Identify which cell holds the provided text, then report its [x, y] central coordinate. 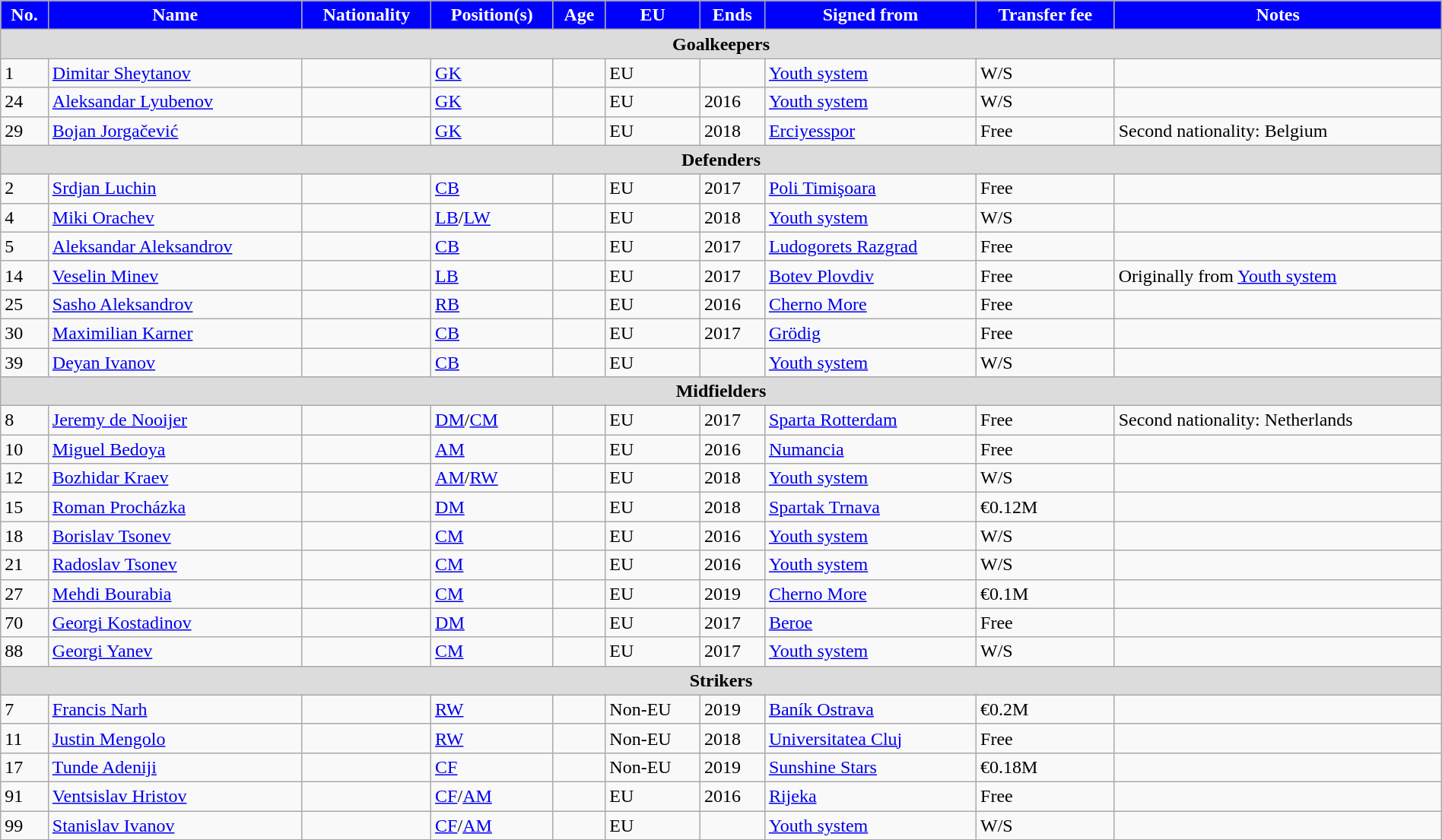
Sunshine Stars [870, 767]
LB [492, 275]
11 [24, 738]
Georgi Yanev [175, 651]
Miguel Bedoya [175, 449]
24 [24, 102]
21 [24, 565]
Ends [732, 15]
RB [492, 304]
2 [24, 189]
Borislav Tsonev [175, 536]
Veselin Minev [175, 275]
Dimitar Sheytanov [175, 73]
70 [24, 623]
Grödig [870, 333]
Age [580, 15]
Ventsislav Hristov [175, 796]
Georgi Kostadinov [175, 623]
4 [24, 217]
Transfer fee [1046, 15]
Roman Procházka [175, 507]
AM [492, 449]
1 [24, 73]
8 [24, 420]
€0.2M [1046, 709]
Second nationality: Belgium [1278, 131]
Spartak Trnava [870, 507]
Radoslav Tsonev [175, 565]
7 [24, 709]
Sparta Rotterdam [870, 420]
30 [24, 333]
14 [24, 275]
27 [24, 594]
Botev Plovdiv [870, 275]
Aleksandar Lyubenov [175, 102]
Goalkeepers [721, 44]
CF [492, 767]
18 [24, 536]
Defenders [721, 160]
12 [24, 478]
Rijeka [870, 796]
Justin Mengolo [175, 738]
17 [24, 767]
10 [24, 449]
Miki Orachev [175, 217]
Position(s) [492, 15]
LB/LW [492, 217]
Sasho Aleksandrov [175, 304]
Mehdi Bourabia [175, 594]
Universitatea Cluj [870, 738]
DM/CM [492, 420]
€0.1M [1046, 594]
No. [24, 15]
15 [24, 507]
91 [24, 796]
AM/RW [492, 478]
Erciyesspor [870, 131]
€0.12M [1046, 507]
Name [175, 15]
Originally from Youth system [1278, 275]
Poli Timişoara [870, 189]
Numancia [870, 449]
29 [24, 131]
Francis Narh [175, 709]
Bozhidar Kraev [175, 478]
Nationality [367, 15]
Beroe [870, 623]
€0.18M [1046, 767]
Maximilian Karner [175, 333]
Baník Ostrava [870, 709]
5 [24, 246]
25 [24, 304]
Deyan Ivanov [175, 363]
Signed from [870, 15]
Midfielders [721, 391]
Stanislav Ivanov [175, 825]
99 [24, 825]
Strikers [721, 680]
Second nationality: Netherlands [1278, 420]
Bojan Jorgačević [175, 131]
Srdjan Luchin [175, 189]
Tunde Adeniji [175, 767]
88 [24, 651]
Jeremy de Nooijer [175, 420]
Ludogorets Razgrad [870, 246]
39 [24, 363]
Aleksandar Aleksandrov [175, 246]
Notes [1278, 15]
